Provide the [X, Y] coordinate of the cell's center where the given text is located.  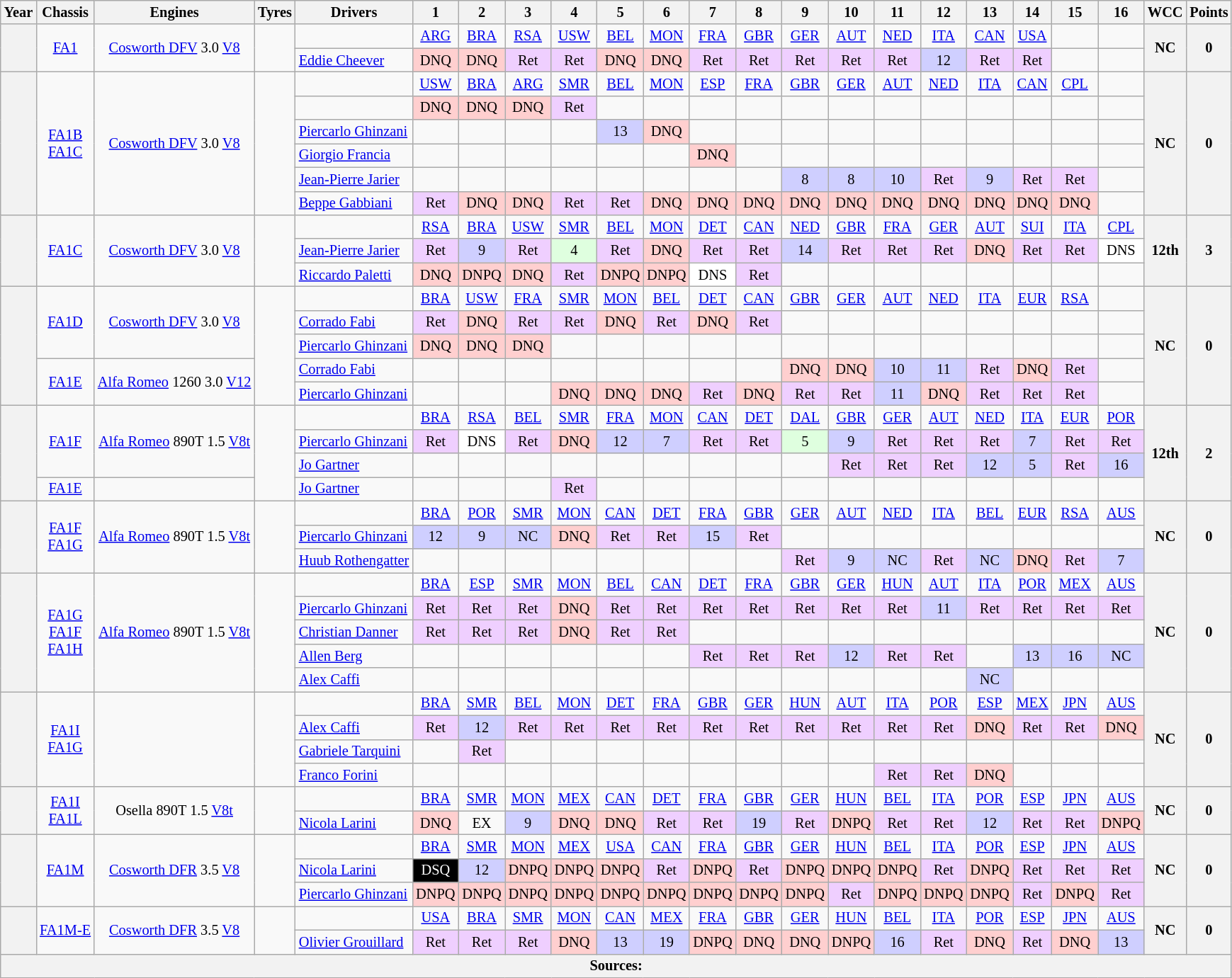
DSQ [435, 870]
Riccardo Paletti [354, 275]
Chassis [65, 12]
FA1FFA1G [65, 537]
Engines [174, 12]
Osella 890T 1.5 V8t [174, 810]
FA1IFA1L [65, 810]
SUI [1033, 227]
EX [482, 823]
Eddie Cheever [354, 60]
FA1M [65, 870]
FA1BFA1C [65, 143]
FA1GFA1FFA1H [65, 632]
Alfa Romeo 1260 3.0 V12 [174, 381]
Drivers [354, 12]
DAL [805, 417]
Olivier Grouillard [354, 942]
Giorgio Francia [354, 155]
Franco Forini [354, 775]
FA1 [65, 48]
Beppe Gabbiani [354, 203]
Allen Berg [354, 656]
FA1F [65, 440]
FA1C [65, 251]
6 [666, 12]
FA1IFA1G [65, 739]
Gabriele Tarquini [354, 751]
1 [435, 12]
Year [18, 12]
WCC [1165, 12]
FA1D [65, 322]
Christian Danner [354, 632]
FA1M-E [65, 929]
Sources: [616, 966]
Tyres [275, 12]
Huub Rothengatter [354, 560]
Points [1209, 12]
